Output the [X, Y] coordinate of the center of the cell containing the given text.  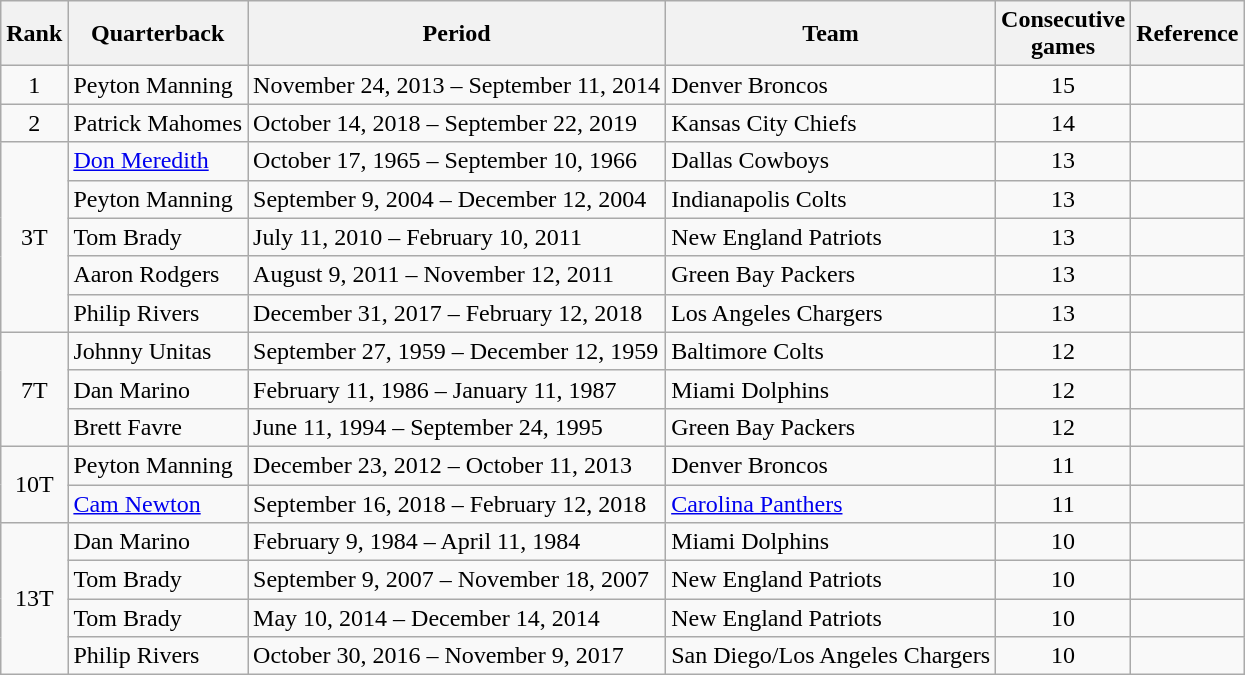
10T [34, 484]
October 30, 2016 – November 9, 2017 [457, 656]
February 9, 1984 – April 11, 1984 [457, 542]
December 23, 2012 – October 11, 2013 [457, 465]
Consecutivegames [1064, 34]
October 17, 1965 – September 10, 1966 [457, 161]
September 27, 1959 – December 12, 1959 [457, 351]
3T [34, 237]
Reference [1188, 34]
Aaron Rodgers [158, 275]
Carolina Panthers [831, 503]
13T [34, 599]
Rank [34, 34]
Quarterback [158, 34]
Brett Favre [158, 427]
15 [1064, 85]
Cam Newton [158, 503]
14 [1064, 123]
Baltimore Colts [831, 351]
September 16, 2018 – February 12, 2018 [457, 503]
Team [831, 34]
May 10, 2014 – December 14, 2014 [457, 618]
December 31, 2017 – February 12, 2018 [457, 313]
September 9, 2004 – December 12, 2004 [457, 199]
San Diego/Los Angeles Chargers [831, 656]
June 11, 1994 – September 24, 1995 [457, 427]
Los Angeles Chargers [831, 313]
August 9, 2011 – November 12, 2011 [457, 275]
1 [34, 85]
November 24, 2013 – September 11, 2014 [457, 85]
2 [34, 123]
Johnny Unitas [158, 351]
Don Meredith [158, 161]
October 14, 2018 – September 22, 2019 [457, 123]
Period [457, 34]
September 9, 2007 – November 18, 2007 [457, 580]
Patrick Mahomes [158, 123]
Indianapolis Colts [831, 199]
Kansas City Chiefs [831, 123]
July 11, 2010 – February 10, 2011 [457, 237]
February 11, 1986 – January 11, 1987 [457, 389]
Dallas Cowboys [831, 161]
7T [34, 389]
